Identify which cell holds the provided text, then report its (x, y) central coordinate. 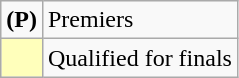
(P) (22, 20)
Premiers (140, 20)
Qualified for finals (140, 58)
